Return [X, Y] of the center of cell containing provided text 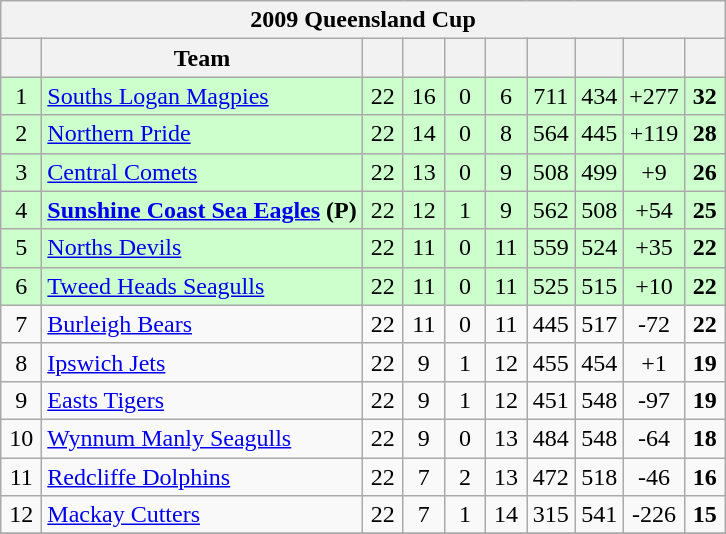
515 [600, 286]
28 [704, 134]
484 [552, 438]
2009 Queensland Cup [364, 20]
454 [600, 362]
10 [22, 438]
25 [704, 210]
315 [552, 515]
Souths Logan Magpies [202, 96]
+10 [654, 286]
+9 [654, 172]
32 [704, 96]
-72 [654, 324]
Sunshine Coast Sea Eagles (P) [202, 210]
Ipswich Jets [202, 362]
Central Comets [202, 172]
Mackay Cutters [202, 515]
3 [22, 172]
Wynnum Manly Seagulls [202, 438]
455 [552, 362]
+119 [654, 134]
-64 [654, 438]
564 [552, 134]
559 [552, 248]
-46 [654, 477]
+54 [654, 210]
5 [22, 248]
518 [600, 477]
525 [552, 286]
499 [600, 172]
-226 [654, 515]
541 [600, 515]
Easts Tigers [202, 400]
4 [22, 210]
-97 [654, 400]
562 [552, 210]
711 [552, 96]
Northern Pride [202, 134]
434 [600, 96]
Team [202, 58]
+277 [654, 96]
15 [704, 515]
Burleigh Bears [202, 324]
Redcliffe Dolphins [202, 477]
+1 [654, 362]
517 [600, 324]
524 [600, 248]
+35 [654, 248]
472 [552, 477]
Norths Devils [202, 248]
Tweed Heads Seagulls [202, 286]
26 [704, 172]
18 [704, 438]
451 [552, 400]
